Determine the [X, Y] coordinate at the center of the cell enclosing the given text.  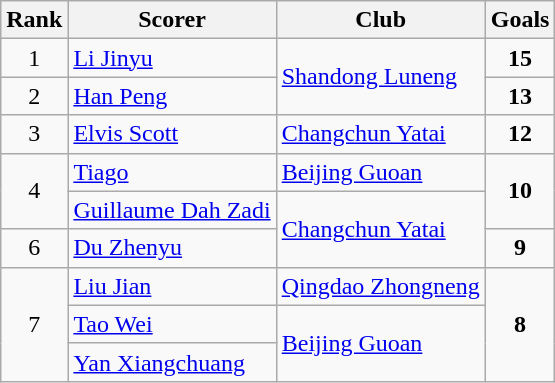
3 [34, 134]
15 [520, 58]
Goals [520, 20]
Elvis Scott [172, 134]
9 [520, 248]
6 [34, 248]
2 [34, 96]
Shandong Luneng [380, 77]
7 [34, 324]
Tao Wei [172, 324]
Liu Jian [172, 286]
4 [34, 191]
Qingdao Zhongneng [380, 286]
Tiago [172, 172]
Rank [34, 20]
Club [380, 20]
10 [520, 191]
8 [520, 324]
Li Jinyu [172, 58]
Yan Xiangchuang [172, 362]
13 [520, 96]
Du Zhenyu [172, 248]
12 [520, 134]
Scorer [172, 20]
Han Peng [172, 96]
1 [34, 58]
Guillaume Dah Zadi [172, 210]
